Capture the cell that displays the provided text and extract its (x, y) central coordinate. 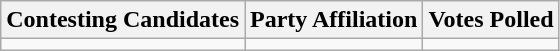
Votes Polled (491, 20)
Contesting Candidates (123, 20)
Party Affiliation (334, 20)
